Pinpoint the cell where the given text exists, returning its (X, Y) midpoint coordinate. 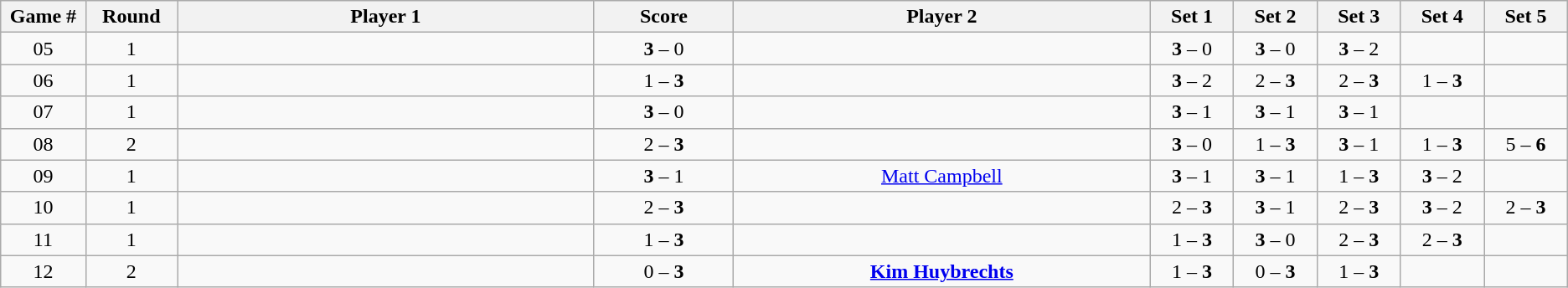
07 (44, 112)
10 (44, 208)
Game # (44, 17)
Player 2 (941, 17)
Kim Huybrechts (941, 271)
08 (44, 144)
Round (131, 17)
Matt Campbell (941, 176)
05 (44, 49)
5 – 6 (1526, 144)
Score (663, 17)
11 (44, 239)
Player 1 (386, 17)
12 (44, 271)
Set 2 (1276, 17)
Set 1 (1192, 17)
Set 4 (1442, 17)
06 (44, 80)
Set 3 (1359, 17)
Set 5 (1526, 17)
09 (44, 176)
